Locate the cell with the specified text and output its (x, y) center coordinate. 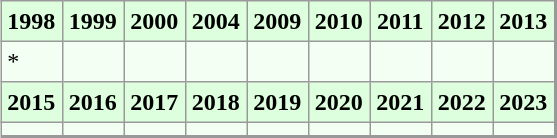
* (31, 61)
2023 (523, 102)
2009 (277, 21)
1998 (31, 21)
2000 (155, 21)
2019 (277, 102)
2012 (462, 21)
2016 (93, 102)
2011 (401, 21)
2004 (216, 21)
2017 (155, 102)
2018 (216, 102)
2013 (523, 21)
2022 (462, 102)
2020 (339, 102)
2021 (401, 102)
2010 (339, 21)
1999 (93, 21)
2015 (31, 102)
